Detect which cell encompasses the target text, then output its [x, y] center coordinate. 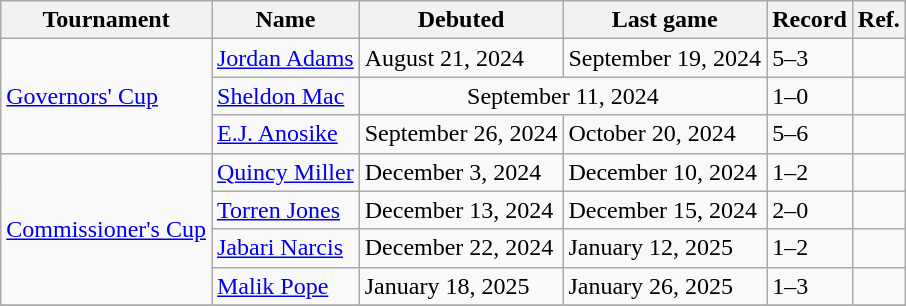
Debuted [461, 20]
1–3 [810, 286]
December 15, 2024 [665, 210]
5–3 [810, 58]
Record [810, 20]
5–6 [810, 134]
Commissioner's Cup [106, 229]
Last game [665, 20]
January 12, 2025 [665, 248]
Sheldon Mac [286, 96]
Jordan Adams [286, 58]
December 10, 2024 [665, 172]
December 13, 2024 [461, 210]
E.J. Anosike [286, 134]
Torren Jones [286, 210]
August 21, 2024 [461, 58]
Name [286, 20]
Ref. [878, 20]
September 26, 2024 [461, 134]
January 26, 2025 [665, 286]
October 20, 2024 [665, 134]
Jabari Narcis [286, 248]
1–0 [810, 96]
September 11, 2024 [562, 96]
Malik Pope [286, 286]
2–0 [810, 210]
January 18, 2025 [461, 286]
December 3, 2024 [461, 172]
September 19, 2024 [665, 58]
Governors' Cup [106, 96]
Quincy Miller [286, 172]
Tournament [106, 20]
December 22, 2024 [461, 248]
